Return [X, Y] of the center of cell containing provided text 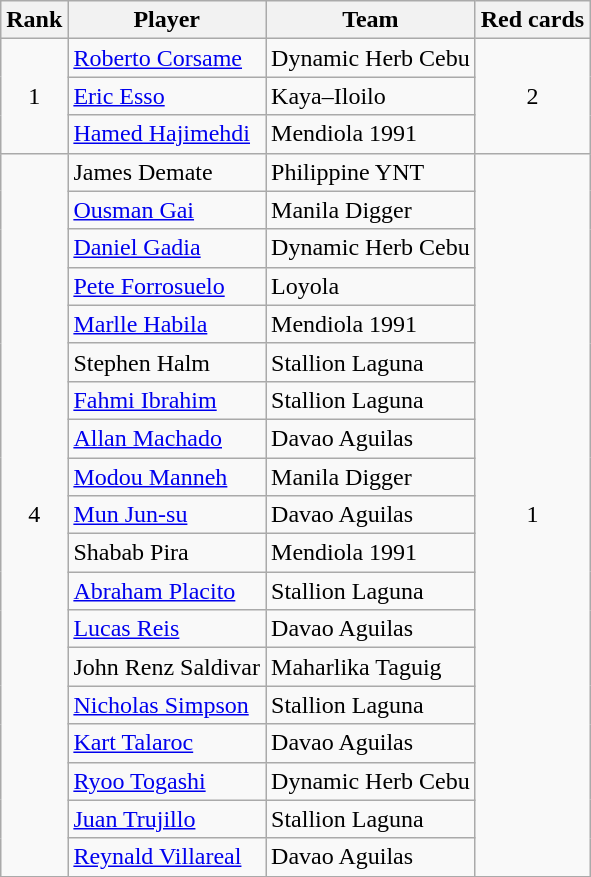
Loyola [371, 286]
Pete Forrosuelo [167, 286]
Ousman Gai [167, 210]
Allan Machado [167, 438]
Modou Manneh [167, 477]
Roberto Corsame [167, 58]
Daniel Gadia [167, 248]
Marlle Habila [167, 324]
Shabab Pira [167, 553]
Kart Talaroc [167, 743]
Mun Jun-su [167, 515]
4 [34, 514]
Abraham Placito [167, 591]
Lucas Reis [167, 629]
John Renz Saldivar [167, 667]
Maharlika Taguig [371, 667]
Hamed Hajimehdi [167, 134]
Ryoo Togashi [167, 781]
Eric Esso [167, 96]
Kaya–Iloilo [371, 96]
Team [371, 20]
James Demate [167, 172]
Red cards [532, 20]
Philippine YNT [371, 172]
Stephen Halm [167, 362]
Nicholas Simpson [167, 705]
2 [532, 96]
Reynald Villareal [167, 857]
Player [167, 20]
Juan Trujillo [167, 819]
Rank [34, 20]
Fahmi Ibrahim [167, 400]
